Detect which cell encompasses the target text, then output its [X, Y] center coordinate. 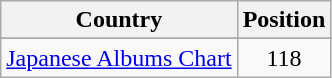
Position [284, 20]
Country [119, 20]
118 [284, 58]
Japanese Albums Chart [119, 58]
